Provide the (X, Y) coordinate of the cell's center where the given text is located.  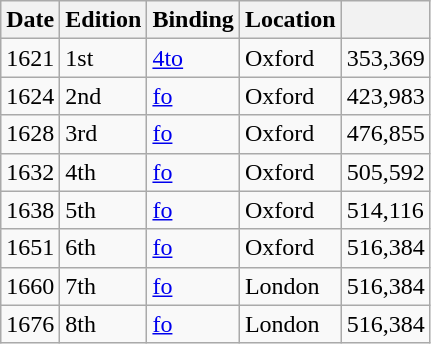
514,116 (386, 210)
7th (104, 286)
Location (290, 20)
6th (104, 248)
423,983 (386, 96)
1638 (30, 210)
8th (104, 324)
Binding (193, 20)
4to (193, 58)
1621 (30, 58)
476,855 (386, 134)
353,369 (386, 58)
3rd (104, 134)
1628 (30, 134)
Date (30, 20)
1660 (30, 286)
4th (104, 172)
1624 (30, 96)
1651 (30, 248)
1676 (30, 324)
1632 (30, 172)
1st (104, 58)
5th (104, 210)
Edition (104, 20)
505,592 (386, 172)
2nd (104, 96)
